For the text-containing cell, return its midpoint in (x, y) coordinate format. 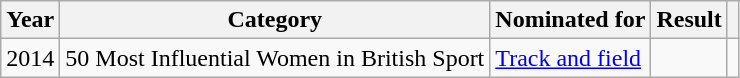
Nominated for (570, 20)
Year (30, 20)
Track and field (570, 58)
Category (275, 20)
50 Most Influential Women in British Sport (275, 58)
2014 (30, 58)
Result (689, 20)
